Provide the (x, y) coordinate of the cell's center where the given text is located.  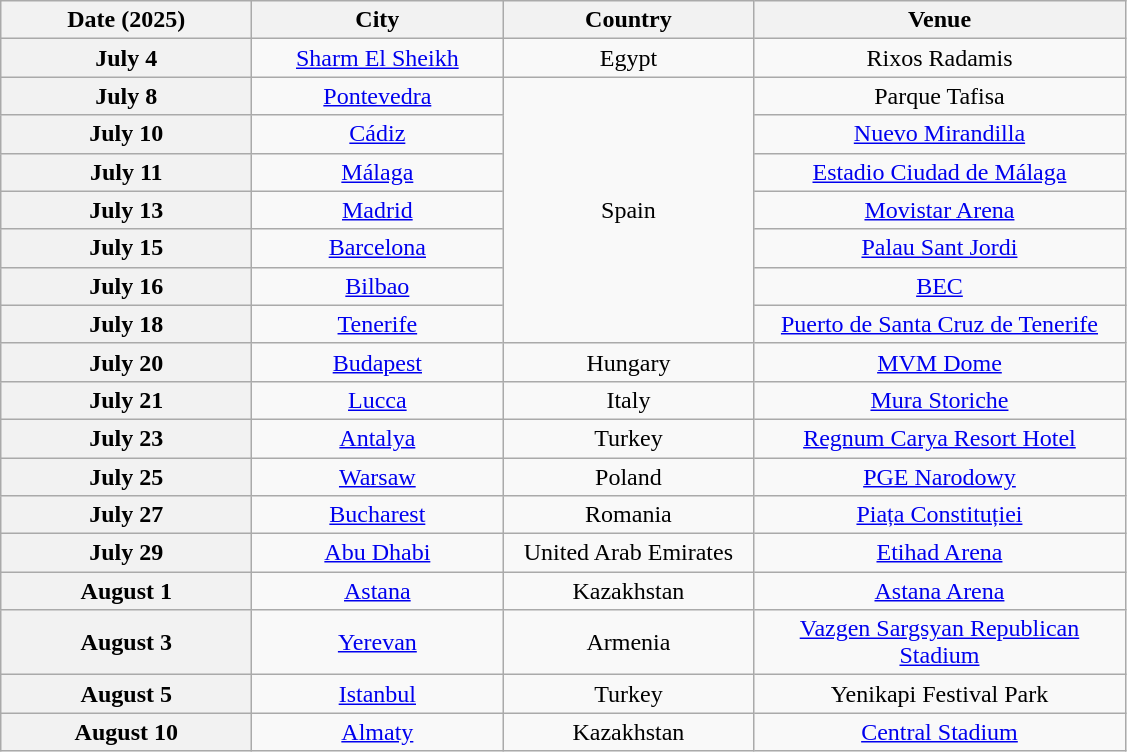
Cádiz (378, 134)
Yerevan (378, 642)
Rixos Radamis (940, 58)
July 13 (126, 210)
July 10 (126, 134)
July 27 (126, 515)
Istanbul (378, 694)
Parque Tafisa (940, 96)
July 15 (126, 248)
Central Stadium (940, 732)
Regnum Carya Resort Hotel (940, 438)
Madrid (378, 210)
July 20 (126, 362)
BEC (940, 286)
Tenerife (378, 324)
July 18 (126, 324)
Warsaw (378, 477)
Antalya (378, 438)
Egypt (628, 58)
Piața Constituției (940, 515)
Etihad Arena (940, 553)
July 8 (126, 96)
July 16 (126, 286)
Budapest (378, 362)
July 29 (126, 553)
Bucharest (378, 515)
July 25 (126, 477)
Mura Storiche (940, 400)
MVM Dome (940, 362)
August 10 (126, 732)
Bilbao (378, 286)
Date (2025) (126, 20)
Sharm El Sheikh (378, 58)
July 21 (126, 400)
Venue (940, 20)
United Arab Emirates (628, 553)
Astana (378, 591)
Nuevo Mirandilla (940, 134)
Estadio Ciudad de Málaga (940, 172)
Vazgen Sargsyan Republican Stadium (940, 642)
Abu Dhabi (378, 553)
Palau Sant Jordi (940, 248)
August 3 (126, 642)
Málaga (378, 172)
Barcelona (378, 248)
Lucca (378, 400)
Movistar Arena (940, 210)
August 1 (126, 591)
Astana Arena (940, 591)
Poland (628, 477)
Almaty (378, 732)
Pontevedra (378, 96)
Romania (628, 515)
Italy (628, 400)
Armenia (628, 642)
July 4 (126, 58)
Yenikapi Festival Park (940, 694)
July 23 (126, 438)
August 5 (126, 694)
Spain (628, 210)
Hungary (628, 362)
City (378, 20)
PGE Narodowy (940, 477)
Puerto de Santa Cruz de Tenerife (940, 324)
Country (628, 20)
July 11 (126, 172)
